Extract the (X, Y) coordinate from the center of the cell holding the provided text.  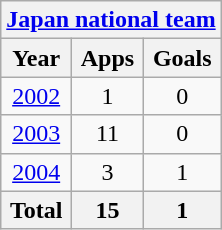
Year (36, 58)
Apps (108, 58)
2002 (36, 96)
11 (108, 134)
2003 (36, 134)
Japan national team (111, 20)
Goals (182, 58)
Total (36, 210)
2004 (36, 172)
3 (108, 172)
15 (108, 210)
